Return the [x, y] coordinate for the center point of the cell that contains the specified text.  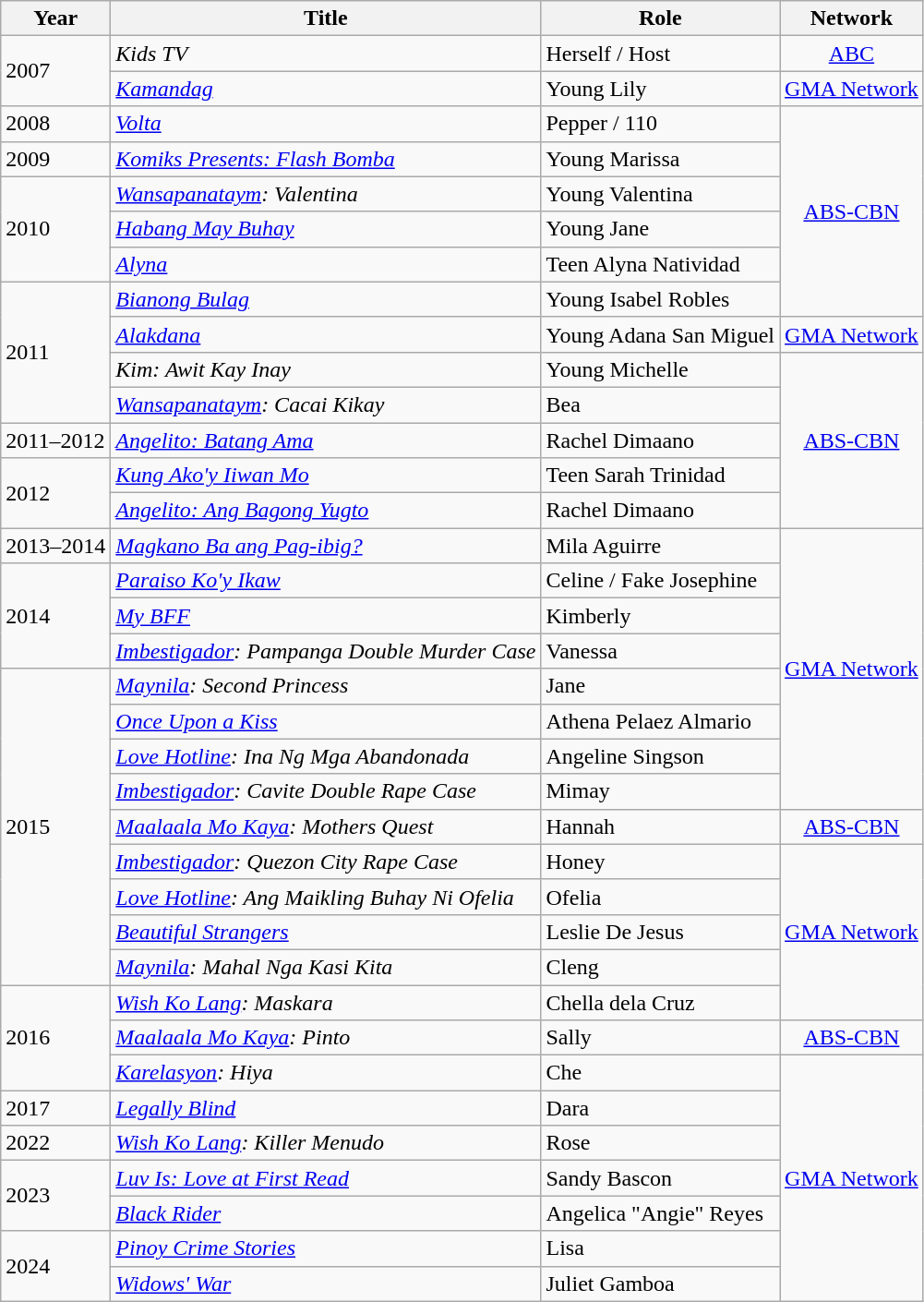
Maynila: Mahal Nga Kasi Kita [326, 967]
Ofelia [661, 897]
Angelito: Batang Ama [326, 440]
Vanessa [661, 651]
Teen Alyna Natividad [661, 264]
Title [326, 18]
Once Upon a Kiss [326, 721]
Wansapanataym: Valentina [326, 194]
Angeline Singson [661, 756]
2010 [55, 229]
Bianong Bulag [326, 299]
Role [661, 18]
Alyna [326, 264]
Young Adana San Miguel [661, 334]
Jane [661, 686]
Kimberly [661, 616]
Maalaala Mo Kaya: Mothers Quest [326, 826]
2015 [55, 827]
Chella dela Cruz [661, 1002]
Year [55, 18]
2008 [55, 124]
Young Marissa [661, 159]
Mimay [661, 791]
Luv Is: Love at First Read [326, 1178]
Herself / Host [661, 54]
Juliet Gamboa [661, 1284]
ABC [852, 54]
Komiks Presents: Flash Bomba [326, 159]
Imbestigador: Pampanga Double Murder Case [326, 651]
Black Rider [326, 1213]
2023 [55, 1196]
Young Lily [661, 89]
Karelasyon: Hiya [326, 1073]
Kamandag [326, 89]
Kung Ako'y Iiwan Mo [326, 476]
Young Valentina [661, 194]
Cleng [661, 967]
Teen Sarah Trinidad [661, 476]
Alakdana [326, 334]
Angelito: Ang Bagong Yugto [326, 511]
Che [661, 1073]
2017 [55, 1108]
Angelica "Angie" Reyes [661, 1213]
2024 [55, 1266]
Kids TV [326, 54]
Wish Ko Lang: Maskara [326, 1002]
Paraiso Ko'y Ikaw [326, 581]
Pinoy Crime Stories [326, 1248]
Imbestigador: Cavite Double Rape Case [326, 791]
My BFF [326, 616]
Maynila: Second Princess [326, 686]
Love Hotline: Ang Maikling Buhay Ni Ofelia [326, 897]
Mila Aguirre [661, 546]
Rose [661, 1143]
Pepper / 110 [661, 124]
Sandy Bascon [661, 1178]
Young Jane [661, 229]
2016 [55, 1037]
Honey [661, 862]
Athena Pelaez Almario [661, 721]
Love Hotline: Ina Ng Mga Abandonada [326, 756]
2011–2012 [55, 440]
Lisa [661, 1248]
Leslie De Jesus [661, 932]
Wansapanataym: Cacai Kikay [326, 404]
Widows' War [326, 1284]
Network [852, 18]
2014 [55, 616]
2007 [55, 71]
Wish Ko Lang: Killer Menudo [326, 1143]
2012 [55, 493]
Beautiful Strangers [326, 932]
2011 [55, 352]
Magkano Ba ang Pag-ibig? [326, 546]
Volta [326, 124]
2022 [55, 1143]
Bea [661, 404]
Sally [661, 1038]
Hannah [661, 826]
Young Isabel Robles [661, 299]
Legally Blind [326, 1108]
Kim: Awit Kay Inay [326, 369]
Habang May Buhay [326, 229]
Dara [661, 1108]
Imbestigador: Quezon City Rape Case [326, 862]
Maalaala Mo Kaya: Pinto [326, 1038]
Celine / Fake Josephine [661, 581]
2009 [55, 159]
Young Michelle [661, 369]
2013–2014 [55, 546]
